Return the [X, Y] coordinate for the center point of the cell that contains the specified text.  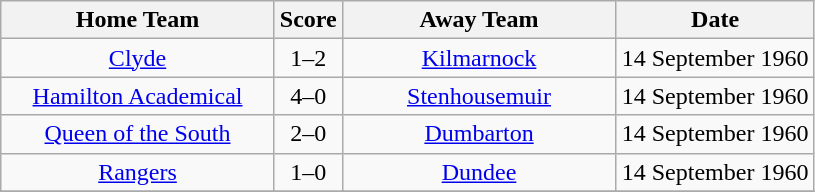
Clyde [138, 58]
Home Team [138, 20]
Date [716, 20]
1–0 [308, 172]
1–2 [308, 58]
Queen of the South [138, 134]
Away Team [479, 20]
Hamilton Academical [138, 96]
4–0 [308, 96]
Dumbarton [479, 134]
Dundee [479, 172]
Rangers [138, 172]
Kilmarnock [479, 58]
Score [308, 20]
Stenhousemuir [479, 96]
2–0 [308, 134]
